Find where the given text appears and provide that cell's center as (x, y) coordinate. 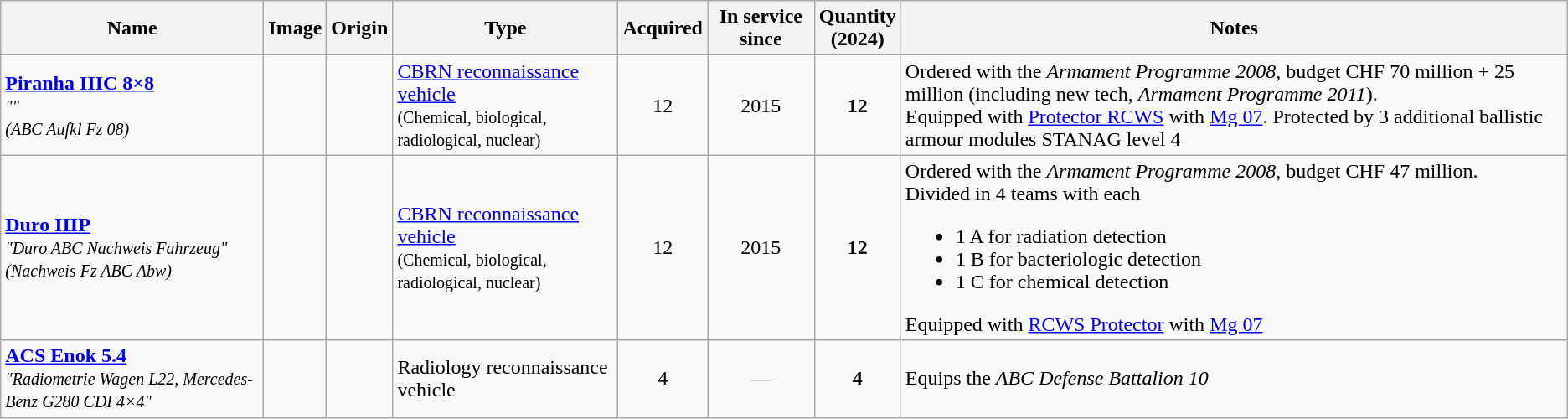
Acquired (663, 28)
Radiology reconnaissance vehicle (506, 379)
Type (506, 28)
Origin (360, 28)
Name (132, 28)
Quantity(2024) (858, 28)
ACS Enok 5.4"Radiometrie Wagen L22, Mercedes-Benz G280 CDI 4×4" (132, 379)
Duro IIIP"Duro ABC Nachweis Fahrzeug" (Nachweis Fz ABC Abw) (132, 248)
Image (295, 28)
— (761, 379)
Notes (1234, 28)
Piranha IIIC 8×8"" (ABC Aufkl Fz 08) (132, 106)
Equips the ABC Defense Battalion 10 (1234, 379)
In service since (761, 28)
